Detect which cell encompasses the target text, then output its (x, y) center coordinate. 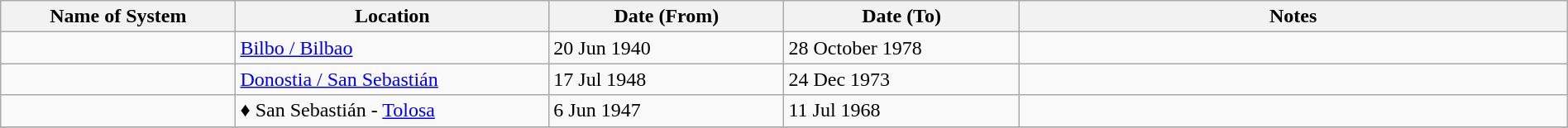
Date (From) (667, 17)
6 Jun 1947 (667, 111)
Donostia / San Sebastián (392, 79)
28 October 1978 (901, 48)
Bilbo / Bilbao (392, 48)
Date (To) (901, 17)
20 Jun 1940 (667, 48)
Name of System (118, 17)
Notes (1293, 17)
11 Jul 1968 (901, 111)
24 Dec 1973 (901, 79)
♦ San Sebastián - Tolosa (392, 111)
Location (392, 17)
17 Jul 1948 (667, 79)
